Capture the cell that displays the provided text and extract its (X, Y) central coordinate. 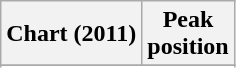
Peak position (188, 34)
Chart (2011) (72, 34)
